Scan for the cell matching the given text and deliver its [X, Y] coordinate at center. 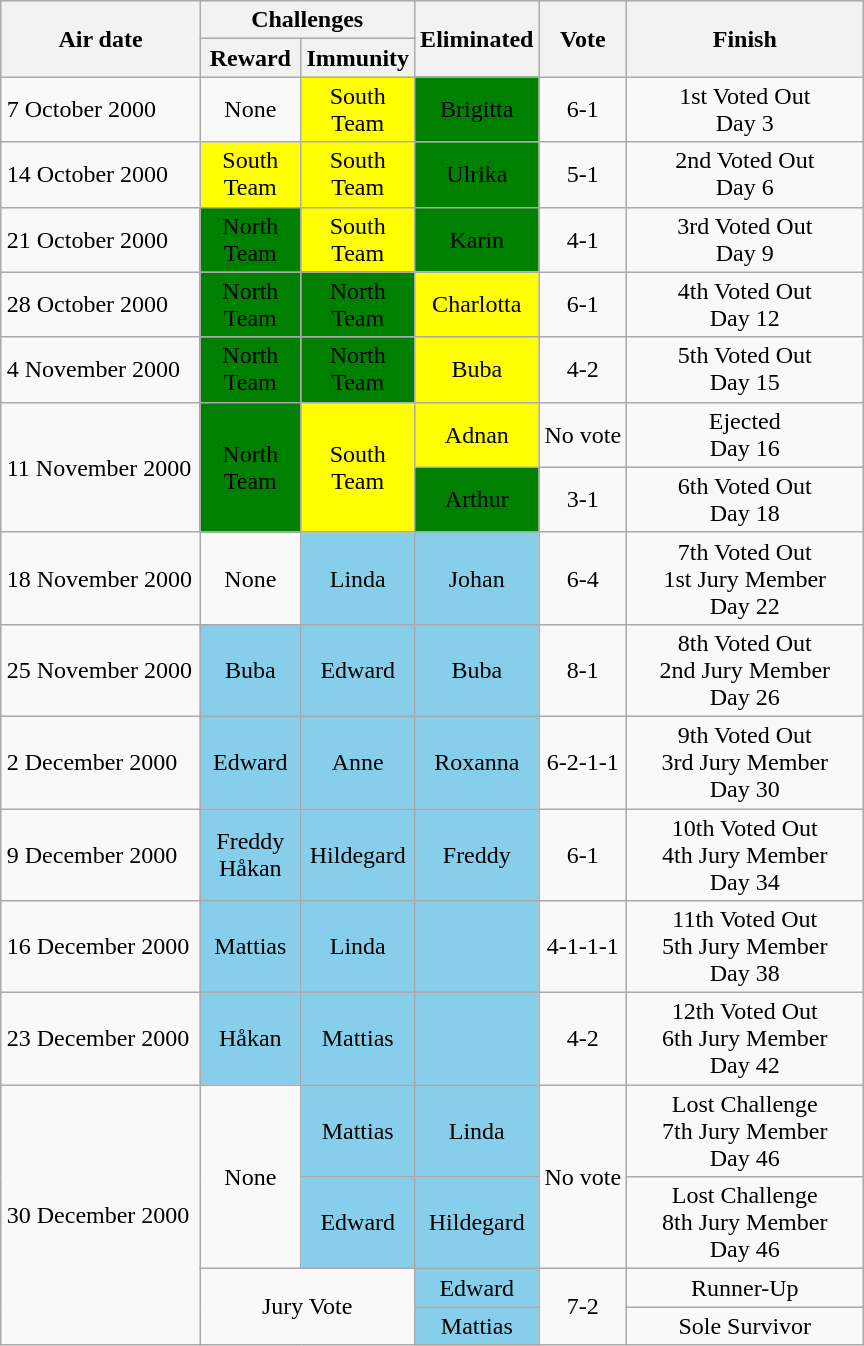
Lost Challenge7th Jury MemberDay 46 [745, 1131]
4-1-1-1 [583, 947]
6-4 [583, 578]
30 December 2000 [100, 1215]
Reward [250, 58]
18 November 2000 [100, 578]
Lost Challenge8th Jury MemberDay 46 [745, 1223]
Johan [477, 578]
Runner-Up [745, 1288]
EjectedDay 16 [745, 434]
7-2 [583, 1307]
Arthur [477, 500]
2 December 2000 [100, 762]
10th Voted Out4th Jury MemberDay 34 [745, 854]
Jury Vote [308, 1307]
4 November 2000 [100, 370]
2nd Voted OutDay 6 [745, 174]
Håkan [250, 1039]
11th Voted Out5th Jury MemberDay 38 [745, 947]
Vote [583, 39]
Air date [100, 39]
5-1 [583, 174]
8th Voted Out2nd Jury MemberDay 26 [745, 670]
21 October 2000 [100, 240]
Anne [358, 762]
23 December 2000 [100, 1039]
7 October 2000 [100, 110]
9th Voted Out3rd Jury MemberDay 30 [745, 762]
4-1 [583, 240]
5th Voted OutDay 15 [745, 370]
Charlotta [477, 304]
9 December 2000 [100, 854]
11 November 2000 [100, 467]
Finish [745, 39]
6th Voted OutDay 18 [745, 500]
3rd Voted OutDay 9 [745, 240]
4th Voted OutDay 12 [745, 304]
Adnan [477, 434]
Roxanna [477, 762]
Eliminated [477, 39]
Challenges [308, 20]
25 November 2000 [100, 670]
12th Voted Out6th Jury MemberDay 42 [745, 1039]
28 October 2000 [100, 304]
Immunity [358, 58]
Karin [477, 240]
Freddy [477, 854]
8-1 [583, 670]
14 October 2000 [100, 174]
Ulrika [477, 174]
7th Voted Out1st Jury MemberDay 22 [745, 578]
Sole Survivor [745, 1326]
1st Voted OutDay 3 [745, 110]
3-1 [583, 500]
FreddyHåkan [250, 854]
Brigitta [477, 110]
6-2-1-1 [583, 762]
16 December 2000 [100, 947]
